Provide the (X, Y) coordinate of the cell's center where the given text is located.  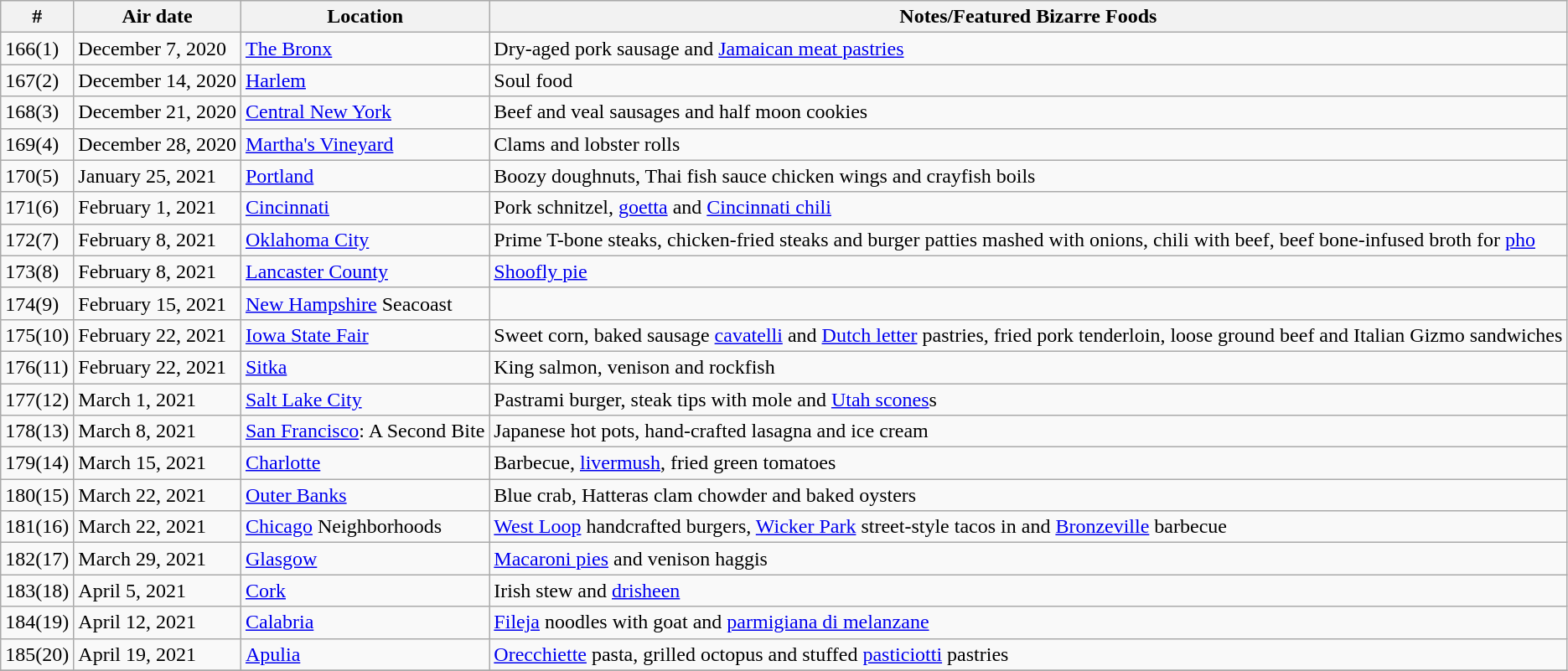
February 1, 2021 (158, 208)
Location (365, 17)
New Hampshire Seacoast (365, 303)
December 28, 2020 (158, 144)
175(10) (37, 335)
April 19, 2021 (158, 654)
183(18) (37, 591)
182(17) (37, 559)
185(20) (37, 654)
168(3) (37, 112)
The Bronx (365, 49)
173(8) (37, 271)
Cincinnati (365, 208)
Oklahoma City (365, 240)
Calabria (365, 622)
Pastrami burger, steak tips with mole and Utah sconess (1028, 400)
Chicago Neighborhoods (365, 527)
Macaroni pies and venison haggis (1028, 559)
Beef and veal sausages and half moon cookies (1028, 112)
167(2) (37, 80)
Salt Lake City (365, 400)
Shoofly pie (1028, 271)
March 29, 2021 (158, 559)
Apulia (365, 654)
March 8, 2021 (158, 431)
Air date (158, 17)
Lancaster County (365, 271)
Barbecue, livermush, fried green tomatoes (1028, 463)
Blue crab, Hatteras clam chowder and baked oysters (1028, 495)
Prime T-bone steaks, chicken-fried steaks and burger patties mashed with onions, chili with beef, beef bone-infused broth for pho (1028, 240)
San Francisco: A Second Bite (365, 431)
176(11) (37, 367)
December 21, 2020 (158, 112)
Irish stew and drisheen (1028, 591)
December 14, 2020 (158, 80)
Glasgow (365, 559)
April 12, 2021 (158, 622)
172(7) (37, 240)
170(5) (37, 176)
177(12) (37, 400)
171(6) (37, 208)
Sweet corn, baked sausage cavatelli and Dutch letter pastries, fried pork tenderloin, loose ground beef and Italian Gizmo sandwiches (1028, 335)
January 25, 2021 (158, 176)
Charlotte (365, 463)
179(14) (37, 463)
Harlem (365, 80)
Sitka (365, 367)
169(4) (37, 144)
March 15, 2021 (158, 463)
181(16) (37, 527)
Clams and lobster rolls (1028, 144)
Boozy doughnuts, Thai fish sauce chicken wings and crayfish boils (1028, 176)
December 7, 2020 (158, 49)
Martha's Vineyard (365, 144)
Pork schnitzel, goetta and Cincinnati chili (1028, 208)
Fileja noodles with goat and parmigiana di melanzane (1028, 622)
King salmon, venison and rockfish (1028, 367)
184(19) (37, 622)
Soul food (1028, 80)
Japanese hot pots, hand-crafted lasagna and ice cream (1028, 431)
Iowa State Fair (365, 335)
Outer Banks (365, 495)
174(9) (37, 303)
# (37, 17)
Portland (365, 176)
Notes/Featured Bizarre Foods (1028, 17)
178(13) (37, 431)
February 15, 2021 (158, 303)
166(1) (37, 49)
180(15) (37, 495)
Central New York (365, 112)
Cork (365, 591)
Orecchiette pasta, grilled octopus and stuffed pasticiotti pastries (1028, 654)
Dry-aged pork sausage and Jamaican meat pastries (1028, 49)
April 5, 2021 (158, 591)
March 1, 2021 (158, 400)
West Loop handcrafted burgers, Wicker Park street-style tacos in and Bronzeville barbecue (1028, 527)
